Return [X, Y] of the center of cell containing provided text 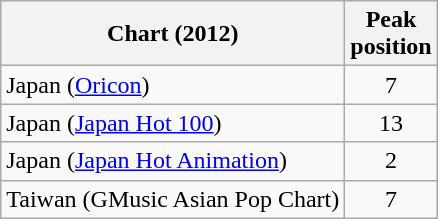
Chart (2012) [173, 34]
Peakposition [391, 34]
Taiwan (GMusic Asian Pop Chart) [173, 199]
13 [391, 123]
Japan (Japan Hot Animation) [173, 161]
Japan (Japan Hot 100) [173, 123]
2 [391, 161]
Japan (Oricon) [173, 85]
